Extract the (x, y) coordinate from the center of the cell holding the provided text.  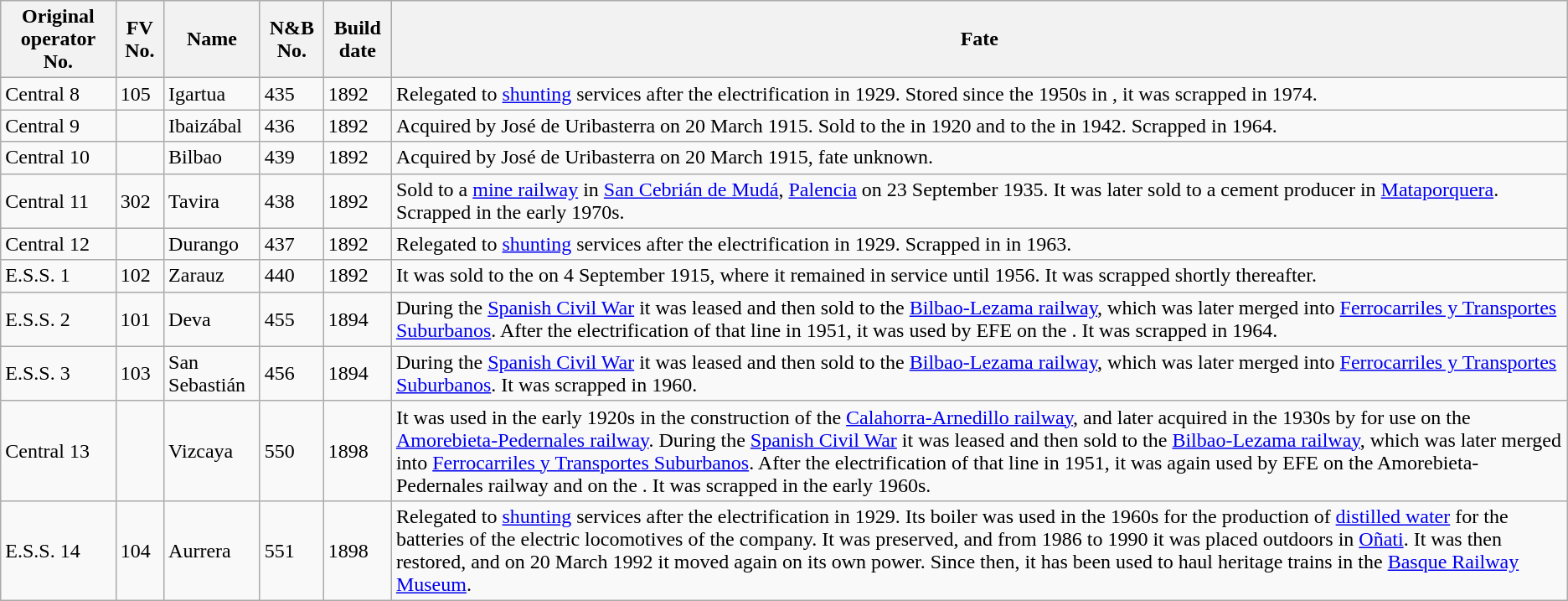
Deva (213, 319)
Igartua (213, 94)
Fate (979, 39)
Central 13 (59, 451)
Central 12 (59, 244)
San Sebastián (213, 374)
E.S.S. 2 (59, 319)
Original operator No. (59, 39)
Central 9 (59, 126)
437 (291, 244)
Aurrera (213, 550)
Vizcaya (213, 451)
Bilbao (213, 158)
Ibaizábal (213, 126)
Central 11 (59, 201)
N&B No. (291, 39)
440 (291, 276)
Central 8 (59, 94)
Acquired by José de Uribasterra on 20 March 1915. Sold to the in 1920 and to the in 1942. Scrapped in 1964. (979, 126)
102 (139, 276)
E.S.S. 3 (59, 374)
FV No. (139, 39)
Relegated to shunting services after the electrification in 1929. Scrapped in in 1963. (979, 244)
101 (139, 319)
436 (291, 126)
Tavira (213, 201)
E.S.S. 14 (59, 550)
302 (139, 201)
438 (291, 201)
104 (139, 550)
E.S.S. 1 (59, 276)
Acquired by José de Uribasterra on 20 March 1915, fate unknown. (979, 158)
456 (291, 374)
Central 10 (59, 158)
103 (139, 374)
Relegated to shunting services after the electrification in 1929. Stored since the 1950s in , it was scrapped in 1974. (979, 94)
550 (291, 451)
105 (139, 94)
455 (291, 319)
Durango (213, 244)
439 (291, 158)
Zarauz (213, 276)
Build date (357, 39)
It was sold to the on 4 September 1915, where it remained in service until 1956. It was scrapped shortly thereafter. (979, 276)
Name (213, 39)
435 (291, 94)
551 (291, 550)
